Output the [X, Y] coordinate of the center of the cell containing the given text.  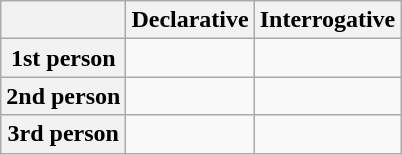
3rd person [64, 134]
Interrogative [328, 20]
1st person [64, 58]
Declarative [190, 20]
2nd person [64, 96]
